Determine the [X, Y] coordinate at the center of the cell enclosing the given text.  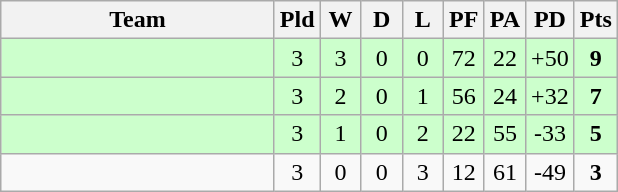
PA [504, 20]
+32 [550, 96]
56 [464, 96]
72 [464, 58]
D [382, 20]
9 [596, 58]
Pld [297, 20]
Team [138, 20]
Pts [596, 20]
5 [596, 134]
7 [596, 96]
-49 [550, 172]
+50 [550, 58]
W [340, 20]
55 [504, 134]
PD [550, 20]
-33 [550, 134]
12 [464, 172]
24 [504, 96]
61 [504, 172]
L [422, 20]
PF [464, 20]
